Locate the cell with the specified text and output its (x, y) center coordinate. 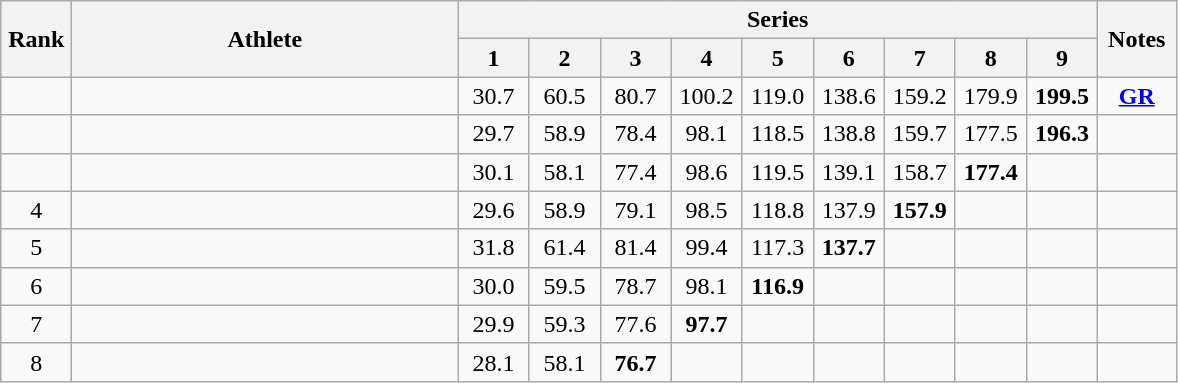
137.9 (848, 210)
79.1 (636, 210)
97.7 (706, 324)
159.2 (920, 96)
Athlete (265, 39)
139.1 (848, 172)
119.0 (778, 96)
78.4 (636, 134)
61.4 (564, 248)
159.7 (920, 134)
138.8 (848, 134)
30.0 (494, 286)
119.5 (778, 172)
117.3 (778, 248)
59.5 (564, 286)
77.6 (636, 324)
77.4 (636, 172)
30.1 (494, 172)
98.6 (706, 172)
Rank (36, 39)
80.7 (636, 96)
199.5 (1062, 96)
158.7 (920, 172)
Series (778, 20)
138.6 (848, 96)
GR (1136, 96)
196.3 (1062, 134)
30.7 (494, 96)
81.4 (636, 248)
179.9 (990, 96)
Notes (1136, 39)
100.2 (706, 96)
157.9 (920, 210)
177.5 (990, 134)
59.3 (564, 324)
29.6 (494, 210)
116.9 (778, 286)
118.8 (778, 210)
78.7 (636, 286)
76.7 (636, 362)
28.1 (494, 362)
118.5 (778, 134)
2 (564, 58)
9 (1062, 58)
98.5 (706, 210)
99.4 (706, 248)
29.7 (494, 134)
137.7 (848, 248)
177.4 (990, 172)
29.9 (494, 324)
3 (636, 58)
31.8 (494, 248)
1 (494, 58)
60.5 (564, 96)
